Locate the cell with the specified text and output its (X, Y) center coordinate. 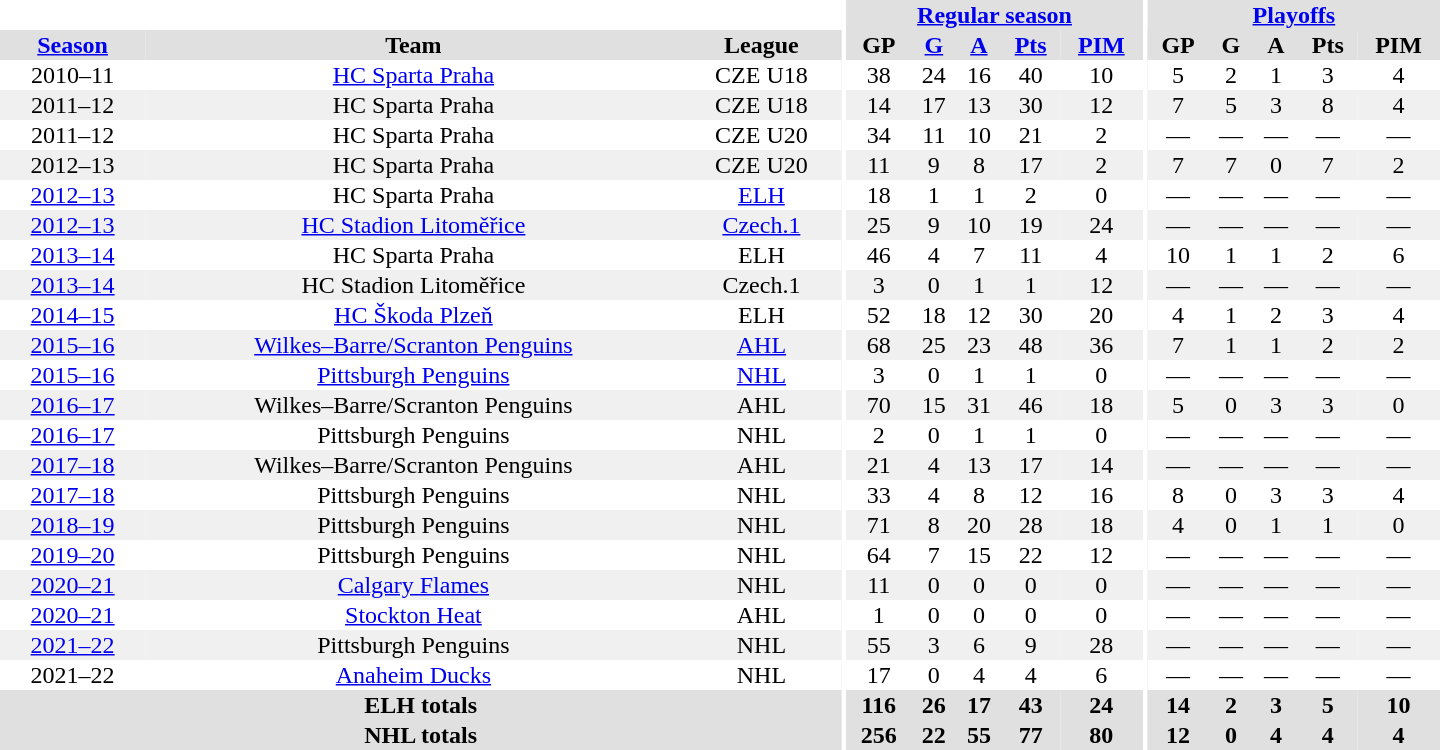
Playoffs (1294, 15)
2018–19 (72, 525)
71 (878, 525)
Stockton Heat (413, 615)
19 (1030, 225)
2019–20 (72, 555)
23 (978, 345)
Regular season (994, 15)
34 (878, 135)
256 (878, 735)
40 (1030, 75)
68 (878, 345)
2014–15 (72, 315)
Season (72, 45)
Team (413, 45)
77 (1030, 735)
Calgary Flames (413, 585)
48 (1030, 345)
43 (1030, 705)
33 (878, 495)
NHL totals (420, 735)
League (762, 45)
26 (934, 705)
70 (878, 405)
80 (1102, 735)
64 (878, 555)
HC Škoda Plzeň (413, 315)
36 (1102, 345)
Anaheim Ducks (413, 675)
52 (878, 315)
2010–11 (72, 75)
31 (978, 405)
116 (878, 705)
38 (878, 75)
ELH totals (420, 705)
